Pinpoint the cell where the given text exists, returning its [X, Y] midpoint coordinate. 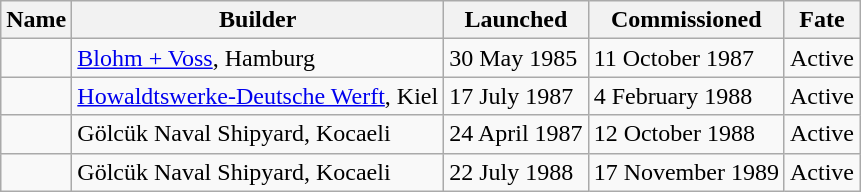
Commissioned [686, 20]
Fate [822, 20]
11 October 1987 [686, 58]
17 July 1987 [516, 96]
Builder [258, 20]
17 November 1989 [686, 172]
Name [36, 20]
4 February 1988 [686, 96]
12 October 1988 [686, 134]
Blohm + Voss, Hamburg [258, 58]
30 May 1985 [516, 58]
Launched [516, 20]
24 April 1987 [516, 134]
22 July 1988 [516, 172]
Howaldtswerke-Deutsche Werft, Kiel [258, 96]
